Scan for the cell matching the given text and deliver its (x, y) coordinate at center. 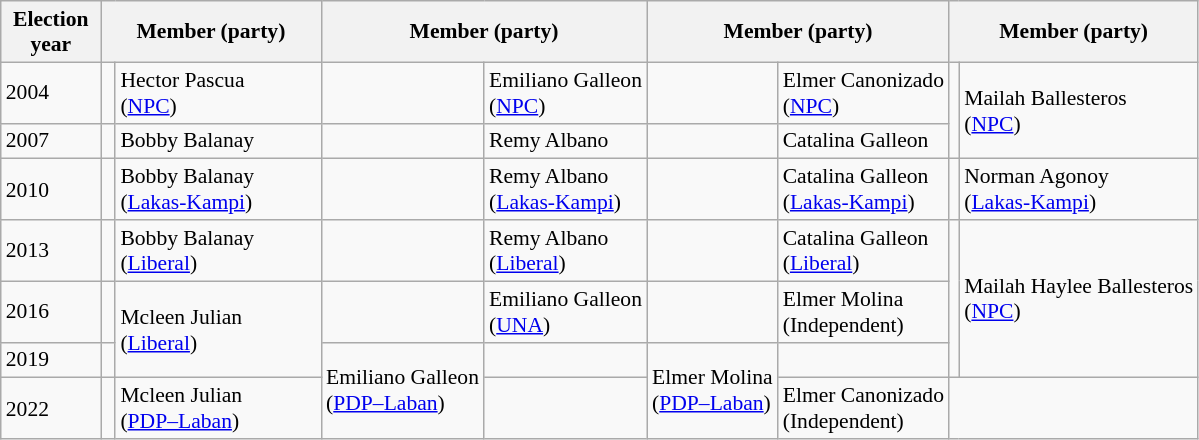
Mailah Ballesteros(NPC) (1078, 110)
2010 (51, 190)
Norman Agonoy(Lakas-Kampi) (1078, 190)
Remy Albano (566, 141)
2019 (51, 360)
2004 (51, 92)
Catalina Galleon(Liberal) (864, 250)
Mcleen Julian(PDP–Laban) (218, 408)
Elmer Molina(Independent) (864, 312)
Bobby Balanay(Lakas-Kampi) (218, 190)
Mcleen Julian(Liberal) (218, 330)
Bobby Balanay (218, 141)
Hector Pascua(NPC) (218, 92)
Elmer Canonizado(NPC) (864, 92)
2013 (51, 250)
2022 (51, 408)
Catalina Galleon (864, 141)
Elmer Canonizado(Independent) (864, 408)
Bobby Balanay(Liberal) (218, 250)
Mailah Haylee Ballesteros(NPC) (1078, 299)
Remy Albano(Lakas-Kampi) (566, 190)
Emiliano Galleon(PDP–Laban) (402, 390)
Emiliano Galleon(NPC) (566, 92)
2007 (51, 141)
Electionyear (51, 32)
Catalina Galleon(Lakas-Kampi) (864, 190)
Emiliano Galleon(UNA) (566, 312)
Remy Albano(Liberal) (566, 250)
2016 (51, 312)
Elmer Molina(PDP–Laban) (712, 390)
